Find where the given text appears and provide that cell's center as (X, Y) coordinate. 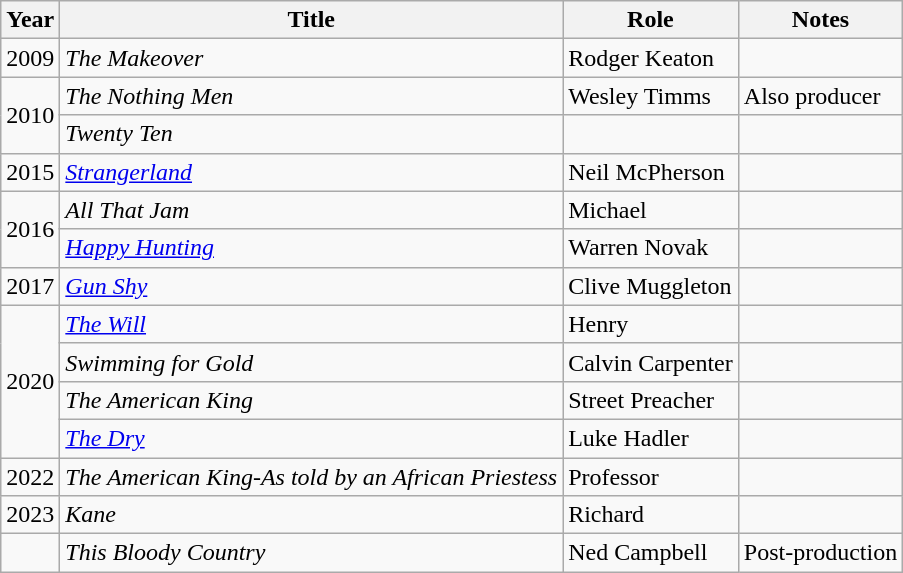
Wesley Timms (651, 96)
2015 (30, 172)
The American King (312, 400)
Kane (312, 515)
2023 (30, 515)
Notes (820, 20)
Title (312, 20)
Warren Novak (651, 248)
Rodger Keaton (651, 58)
Swimming for Gold (312, 362)
All That Jam (312, 210)
The American King-As told by an African Priestess (312, 477)
Michael (651, 210)
2022 (30, 477)
The Makeover (312, 58)
Gun Shy (312, 286)
Strangerland (312, 172)
Henry (651, 324)
Happy Hunting (312, 248)
Role (651, 20)
The Nothing Men (312, 96)
Calvin Carpenter (651, 362)
2017 (30, 286)
Post-production (820, 553)
Neil McPherson (651, 172)
Twenty Ten (312, 134)
The Dry (312, 438)
2010 (30, 115)
Year (30, 20)
Street Preacher (651, 400)
2009 (30, 58)
This Bloody Country (312, 553)
The Will (312, 324)
Luke Hadler (651, 438)
2020 (30, 381)
2016 (30, 229)
Richard (651, 515)
Also producer (820, 96)
Clive Muggleton (651, 286)
Ned Campbell (651, 553)
Professor (651, 477)
